Capture the cell that displays the provided text and extract its (X, Y) central coordinate. 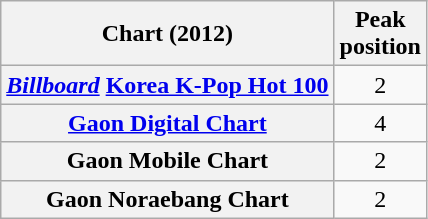
Chart (2012) (168, 34)
Billboard Korea K-Pop Hot 100 (168, 85)
Gaon Digital Chart (168, 123)
4 (380, 123)
Gaon Mobile Chart (168, 161)
Gaon Noraebang Chart (168, 199)
Peakposition (380, 34)
